Scan for the cell matching the given text and deliver its (x, y) coordinate at center. 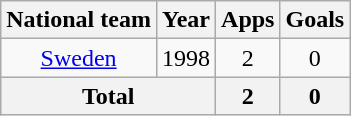
Year (186, 20)
Total (108, 96)
Goals (315, 20)
National team (79, 20)
Apps (248, 20)
1998 (186, 58)
Sweden (79, 58)
